Detect which cell encompasses the target text, then output its [X, Y] center coordinate. 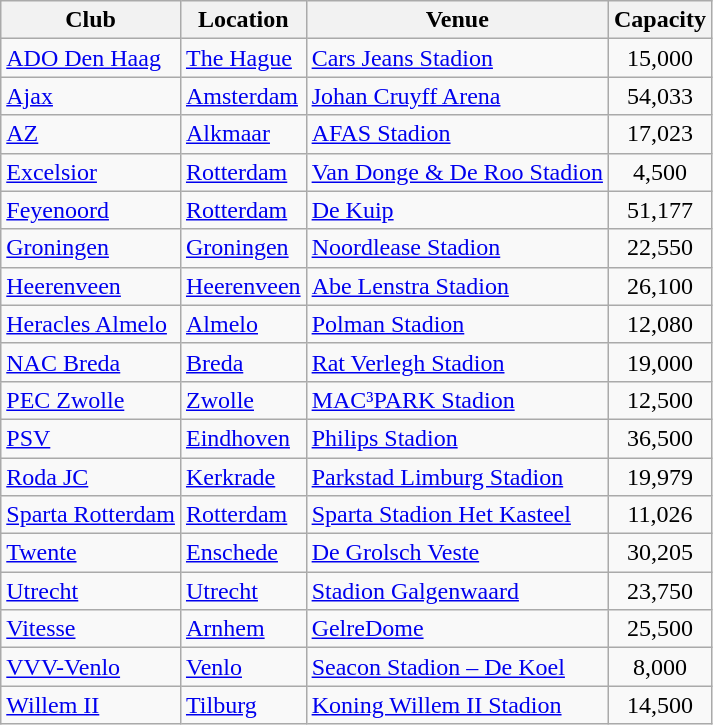
Stadion Galgenwaard [457, 591]
22,550 [660, 248]
14,500 [660, 705]
Venlo [243, 667]
54,033 [660, 96]
17,023 [660, 134]
Rat Verlegh Stadion [457, 362]
De Grolsch Veste [457, 553]
ADO Den Haag [91, 58]
Cars Jeans Stadion [457, 58]
19,979 [660, 477]
Arnhem [243, 629]
11,026 [660, 515]
Feyenoord [91, 210]
Location [243, 20]
Heracles Almelo [91, 324]
AZ [91, 134]
Breda [243, 362]
PEC Zwolle [91, 400]
4,500 [660, 172]
Vitesse [91, 629]
23,750 [660, 591]
Koning Willem II Stadion [457, 705]
51,177 [660, 210]
19,000 [660, 362]
Polman Stadion [457, 324]
Tilburg [243, 705]
Johan Cruyff Arena [457, 96]
Excelsior [91, 172]
Capacity [660, 20]
Roda JC [91, 477]
The Hague [243, 58]
Club [91, 20]
Sparta Rotterdam [91, 515]
Abe Lenstra Stadion [457, 286]
12,080 [660, 324]
Parkstad Limburg Stadion [457, 477]
Noordlease Stadion [457, 248]
Willem II [91, 705]
Venue [457, 20]
PSV [91, 438]
Seacon Stadion – De Koel [457, 667]
26,100 [660, 286]
NAC Breda [91, 362]
Alkmaar [243, 134]
36,500 [660, 438]
Amsterdam [243, 96]
25,500 [660, 629]
AFAS Stadion [457, 134]
Twente [91, 553]
Zwolle [243, 400]
De Kuip [457, 210]
Van Donge & De Roo Stadion [457, 172]
Sparta Stadion Het Kasteel [457, 515]
Philips Stadion [457, 438]
Eindhoven [243, 438]
12,500 [660, 400]
VVV-Venlo [91, 667]
30,205 [660, 553]
Enschede [243, 553]
8,000 [660, 667]
Ajax [91, 96]
GelreDome [457, 629]
15,000 [660, 58]
Almelo [243, 324]
Kerkrade [243, 477]
MAC³PARK Stadion [457, 400]
